From the cell containing the given text, extract its center point as (X, Y) coordinate. 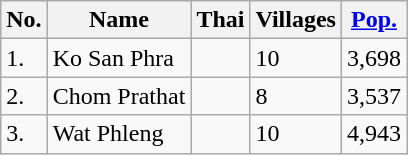
2. (24, 96)
3,698 (374, 58)
Wat Phleng (119, 134)
Name (119, 20)
4,943 (374, 134)
No. (24, 20)
8 (296, 96)
Pop. (374, 20)
Ko San Phra (119, 58)
Villages (296, 20)
Thai (220, 20)
Chom Prathat (119, 96)
3. (24, 134)
3,537 (374, 96)
1. (24, 58)
